Extract the [X, Y] coordinate from the center of the cell holding the provided text.  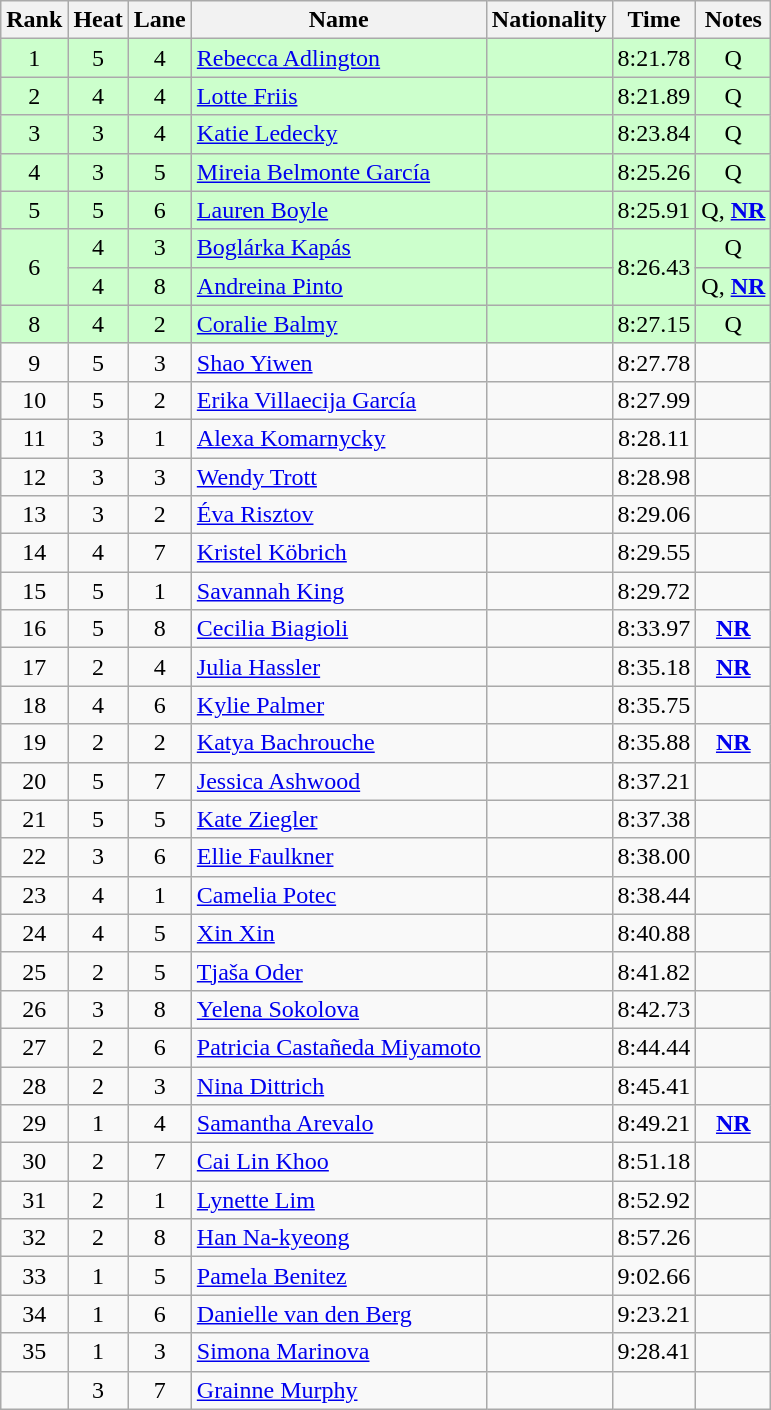
8:27.99 [654, 400]
8:29.55 [654, 553]
Savannah King [338, 591]
8:28.98 [654, 477]
Grainne Murphy [338, 1390]
18 [34, 705]
8:40.88 [654, 933]
Mireia Belmonte García [338, 172]
9:28.41 [654, 1352]
8:27.78 [654, 362]
Katie Ledecky [338, 134]
Rank [34, 20]
21 [34, 819]
8:29.06 [654, 515]
Andreina Pinto [338, 286]
8:38.44 [654, 895]
8:28.11 [654, 438]
Cecilia Biagioli [338, 629]
Time [654, 20]
8:35.75 [654, 705]
Notes [734, 20]
Rebecca Adlington [338, 58]
Simona Marinova [338, 1352]
8:21.89 [654, 96]
31 [34, 1200]
8:49.21 [654, 1124]
10 [34, 400]
9:02.66 [654, 1276]
16 [34, 629]
Lauren Boyle [338, 210]
Camelia Potec [338, 895]
Kristel Köbrich [338, 553]
Katya Bachrouche [338, 743]
23 [34, 895]
Kate Ziegler [338, 819]
24 [34, 933]
8:37.38 [654, 819]
Shao Yiwen [338, 362]
Boglárka Kapás [338, 248]
8:45.41 [654, 1085]
11 [34, 438]
Jessica Ashwood [338, 781]
8:25.26 [654, 172]
29 [34, 1124]
34 [34, 1314]
Xin Xin [338, 933]
8:35.18 [654, 667]
8:29.72 [654, 591]
Danielle van den Berg [338, 1314]
15 [34, 591]
Kylie Palmer [338, 705]
Éva Risztov [338, 515]
20 [34, 781]
22 [34, 857]
13 [34, 515]
25 [34, 971]
Pamela Benitez [338, 1276]
Nina Dittrich [338, 1085]
33 [34, 1276]
8:35.88 [654, 743]
Samantha Arevalo [338, 1124]
14 [34, 553]
Ellie Faulkner [338, 857]
Wendy Trott [338, 477]
Coralie Balmy [338, 324]
8:26.43 [654, 267]
9 [34, 362]
8:27.15 [654, 324]
8:37.21 [654, 781]
Yelena Sokolova [338, 1009]
8:38.00 [654, 857]
8:25.91 [654, 210]
27 [34, 1047]
30 [34, 1162]
35 [34, 1352]
Julia Hassler [338, 667]
32 [34, 1238]
Han Na-kyeong [338, 1238]
8:41.82 [654, 971]
19 [34, 743]
8:23.84 [654, 134]
8:57.26 [654, 1238]
17 [34, 667]
28 [34, 1085]
8:33.97 [654, 629]
12 [34, 477]
8:42.73 [654, 1009]
8:51.18 [654, 1162]
Nationality [549, 20]
Name [338, 20]
8:44.44 [654, 1047]
Patricia Castañeda Miyamoto [338, 1047]
Erika Villaecija García [338, 400]
Lotte Friis [338, 96]
Heat [98, 20]
Tjaša Oder [338, 971]
8:21.78 [654, 58]
8:52.92 [654, 1200]
26 [34, 1009]
Cai Lin Khoo [338, 1162]
Lane [160, 20]
Alexa Komarnycky [338, 438]
9:23.21 [654, 1314]
Lynette Lim [338, 1200]
